Return the (X, Y) coordinate for the center point of the cell that contains the specified text.  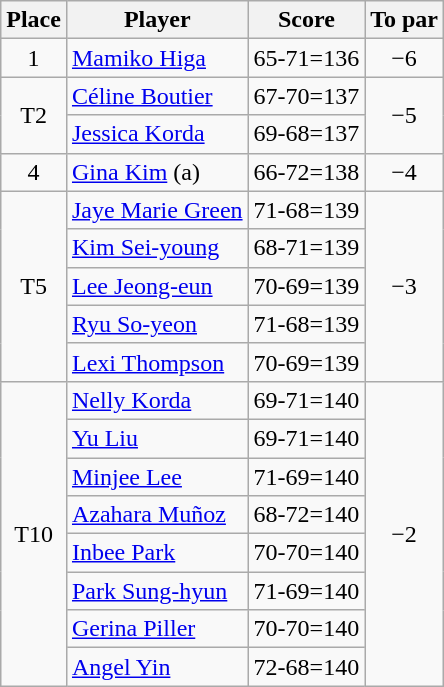
−3 (404, 286)
67-70=137 (306, 96)
−2 (404, 533)
Jessica Korda (157, 134)
69-68=137 (306, 134)
Lexi Thompson (157, 362)
Gina Kim (a) (157, 172)
4 (34, 172)
68-72=140 (306, 515)
Céline Boutier (157, 96)
T10 (34, 533)
Nelly Korda (157, 400)
Player (157, 20)
Azahara Muñoz (157, 515)
−4 (404, 172)
Ryu So-yeon (157, 324)
−5 (404, 115)
T2 (34, 115)
Angel Yin (157, 667)
1 (34, 58)
Gerina Piller (157, 629)
Park Sung-hyun (157, 591)
To par (404, 20)
Yu Liu (157, 438)
68-71=139 (306, 248)
Lee Jeong-eun (157, 286)
T5 (34, 286)
Jaye Marie Green (157, 210)
72-68=140 (306, 667)
−6 (404, 58)
Score (306, 20)
66-72=138 (306, 172)
Place (34, 20)
Mamiko Higa (157, 58)
65-71=136 (306, 58)
Kim Sei-young (157, 248)
Inbee Park (157, 553)
Minjee Lee (157, 477)
